From the cell containing the given text, extract its center point as (x, y) coordinate. 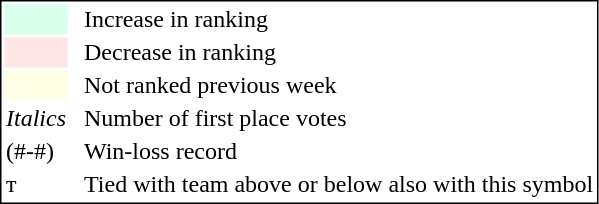
Win-loss record (338, 151)
т (36, 185)
Not ranked previous week (338, 85)
Tied with team above or below also with this symbol (338, 185)
Italics (36, 119)
Decrease in ranking (338, 53)
Increase in ranking (338, 19)
(#-#) (36, 151)
Number of first place votes (338, 119)
